Return (X, Y) of the center of cell containing provided text 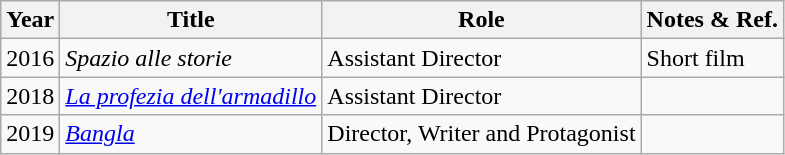
2018 (30, 96)
Year (30, 20)
Title (191, 20)
Bangla (191, 134)
2016 (30, 58)
Short film (712, 58)
La profezia dell'armadillo (191, 96)
Spazio alle storie (191, 58)
Notes & Ref. (712, 20)
Director, Writer and Protagonist (482, 134)
Role (482, 20)
2019 (30, 134)
